Determine the [x, y] coordinate at the center of the cell enclosing the given text.  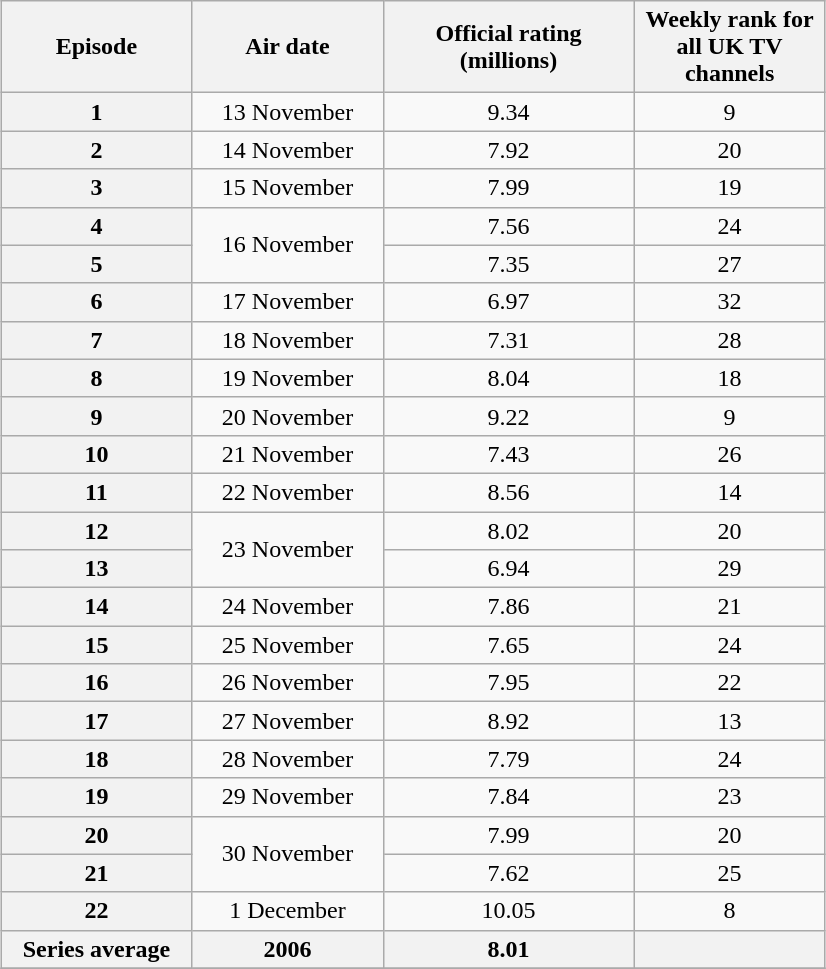
10.05 [508, 911]
8.04 [508, 378]
2 [96, 150]
7.65 [508, 645]
6.94 [508, 569]
8.02 [508, 531]
26 [730, 454]
Official rating (millions) [508, 47]
6 [96, 302]
16 [96, 683]
13 November [288, 112]
17 [96, 721]
7.86 [508, 607]
9.22 [508, 416]
1 December [288, 911]
8.92 [508, 721]
4 [96, 226]
7.62 [508, 873]
19 November [288, 378]
7.56 [508, 226]
3 [96, 188]
10 [96, 454]
Episode [96, 47]
11 [96, 492]
7.92 [508, 150]
Series average [96, 949]
21 November [288, 454]
7.31 [508, 340]
5 [96, 264]
20 November [288, 416]
28 [730, 340]
25 [730, 873]
29 November [288, 797]
17 November [288, 302]
Weekly rank for all UK TV channels [730, 47]
7.79 [508, 759]
29 [730, 569]
6.97 [508, 302]
14 November [288, 150]
2006 [288, 949]
12 [96, 531]
16 November [288, 245]
25 November [288, 645]
Air date [288, 47]
8.01 [508, 949]
22 November [288, 492]
23 [730, 797]
7.35 [508, 264]
7.84 [508, 797]
18 November [288, 340]
8.56 [508, 492]
27 [730, 264]
32 [730, 302]
15 November [288, 188]
27 November [288, 721]
1 [96, 112]
15 [96, 645]
23 November [288, 550]
24 November [288, 607]
9.34 [508, 112]
26 November [288, 683]
30 November [288, 854]
7.95 [508, 683]
7 [96, 340]
28 November [288, 759]
7.43 [508, 454]
